Locate the cell with the specified text and output its [x, y] center coordinate. 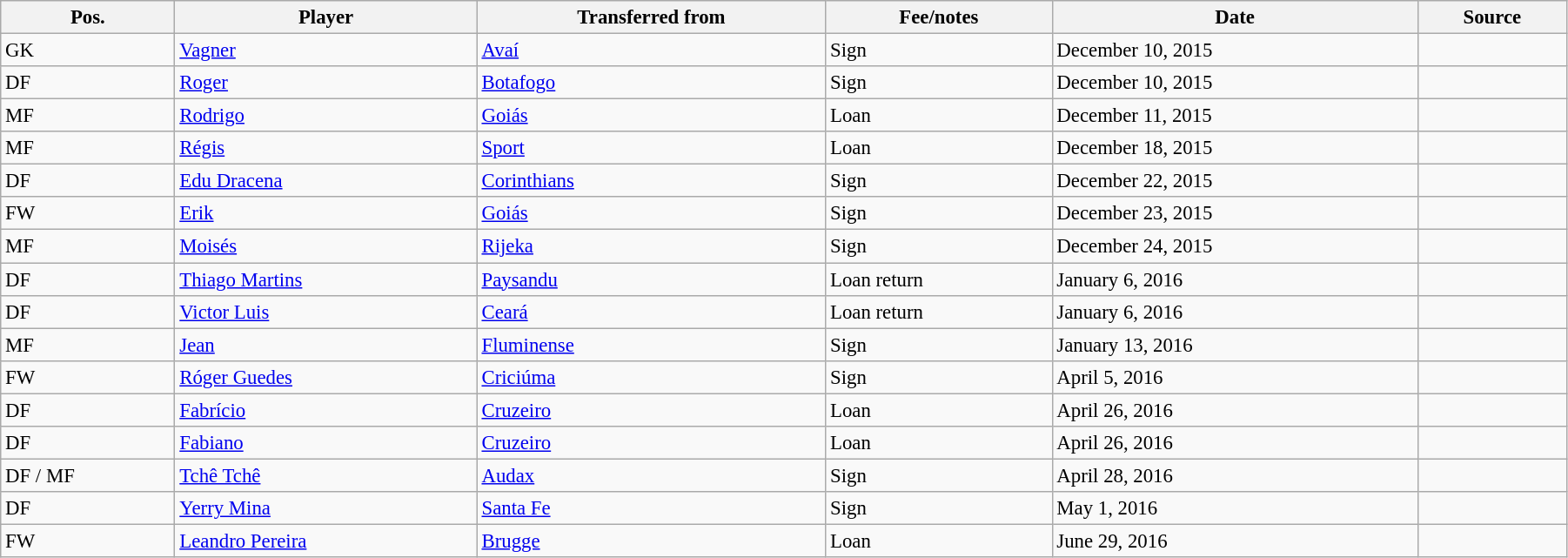
April 28, 2016 [1235, 475]
Roger [325, 83]
Victor Luis [325, 312]
December 22, 2015 [1235, 181]
Tchê Tchê [325, 475]
Audax [651, 475]
Santa Fe [651, 508]
Edu Dracena [325, 181]
Erik [325, 213]
Transferred from [651, 17]
Régis [325, 148]
Avaí [651, 50]
Fluminense [651, 345]
Paysandu [651, 279]
Fee/notes [939, 17]
Brugge [651, 541]
Róger Guedes [325, 377]
Rijeka [651, 246]
Criciúma [651, 377]
Date [1235, 17]
Moisés [325, 246]
Yerry Mina [325, 508]
Source [1491, 17]
DF / MF [88, 475]
Leandro Pereira [325, 541]
Pos. [88, 17]
Fabiano [325, 443]
Thiago Martins [325, 279]
Rodrigo [325, 116]
December 24, 2015 [1235, 246]
May 1, 2016 [1235, 508]
GK [88, 50]
Botafogo [651, 83]
December 23, 2015 [1235, 213]
Ceará [651, 312]
December 11, 2015 [1235, 116]
December 18, 2015 [1235, 148]
Jean [325, 345]
Sport [651, 148]
Corinthians [651, 181]
April 5, 2016 [1235, 377]
Vagner [325, 50]
Fabrício [325, 410]
June 29, 2016 [1235, 541]
Player [325, 17]
January 13, 2016 [1235, 345]
